Capture the cell that displays the provided text and extract its [X, Y] central coordinate. 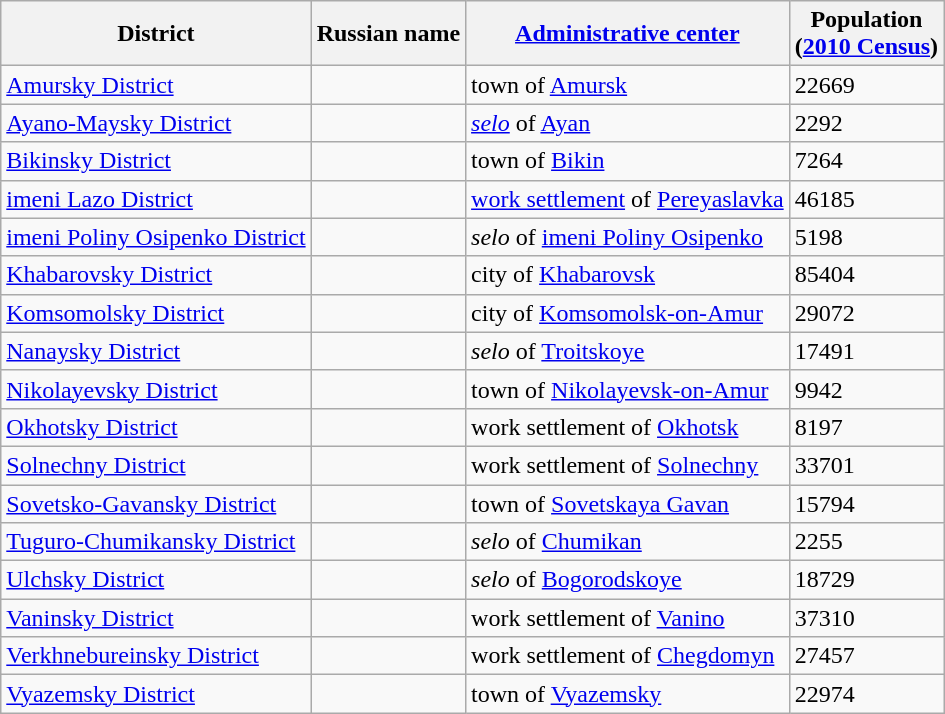
Komsomolsky District [156, 313]
22669 [866, 85]
33701 [866, 465]
Bikinsky District [156, 161]
Amursky District [156, 85]
city of Khabarovsk [628, 275]
town of Bikin [628, 161]
8197 [866, 427]
Vyazemsky District [156, 694]
22974 [866, 694]
9942 [866, 389]
District [156, 34]
selo of Bogorodskoye [628, 580]
Khabarovsky District [156, 275]
work settlement of Okhotsk [628, 427]
selo of Ayan [628, 123]
town of Sovetskaya Gavan [628, 503]
town of Vyazemsky [628, 694]
27457 [866, 656]
selo of imeni Poliny Osipenko [628, 237]
Nanaysky District [156, 351]
Russian name [388, 34]
Verkhnebureinsky District [156, 656]
29072 [866, 313]
work settlement of Chegdomyn [628, 656]
2255 [866, 542]
work settlement of Pereyaslavka [628, 199]
town of Amursk [628, 85]
Okhotsky District [156, 427]
imeni Poliny Osipenko District [156, 237]
85404 [866, 275]
imeni Lazo District [156, 199]
Tuguro-Chumikansky District [156, 542]
5198 [866, 237]
Administrative center [628, 34]
town of Nikolayevsk-on-Amur [628, 389]
Vaninsky District [156, 618]
Nikolayevsky District [156, 389]
Ayano-Maysky District [156, 123]
7264 [866, 161]
work settlement of Vanino [628, 618]
Population(2010 Census) [866, 34]
17491 [866, 351]
work settlement of Solnechny [628, 465]
2292 [866, 123]
selo of Chumikan [628, 542]
15794 [866, 503]
18729 [866, 580]
Ulchsky District [156, 580]
46185 [866, 199]
Solnechny District [156, 465]
Sovetsko-Gavansky District [156, 503]
city of Komsomolsk-on-Amur [628, 313]
37310 [866, 618]
selo of Troitskoye [628, 351]
